Pinpoint the cell where the given text exists, returning its [X, Y] midpoint coordinate. 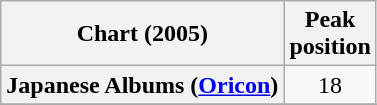
Japanese Albums (Oricon) [142, 85]
Peakposition [330, 34]
18 [330, 85]
Chart (2005) [142, 34]
